Output the [X, Y] coordinate of the center of the cell containing the given text.  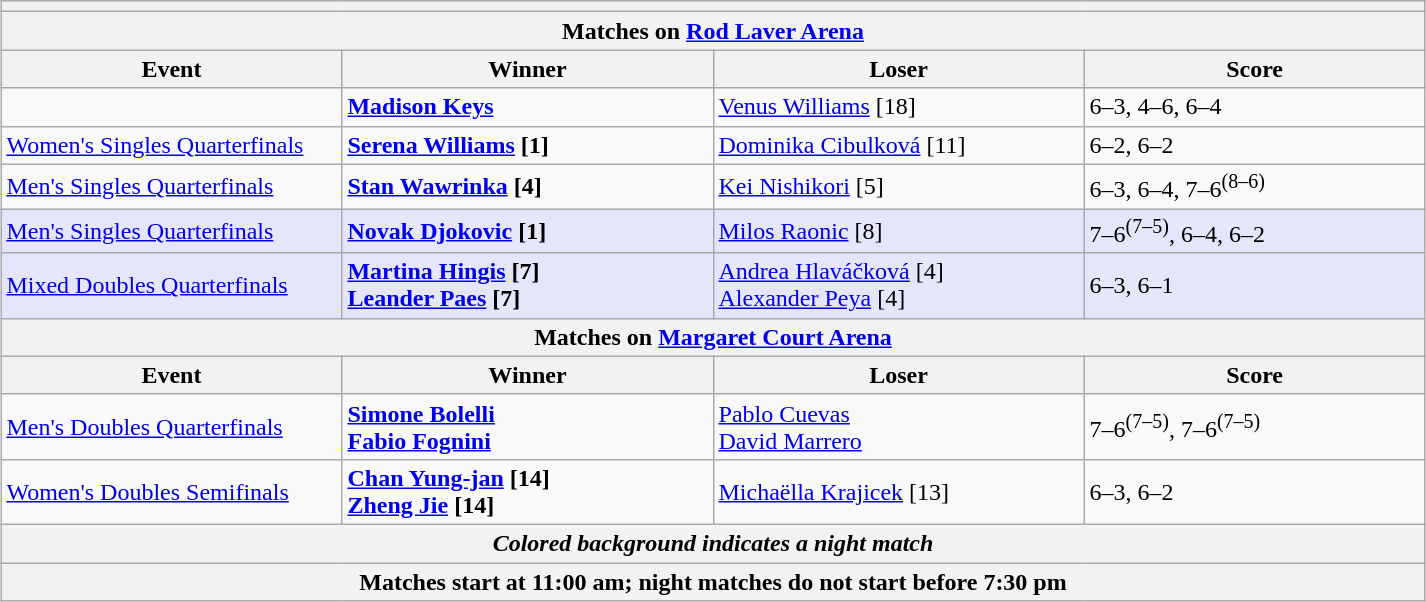
6–3, 6–1 [1254, 286]
Matches on Margaret Court Arena [713, 337]
Serena Williams [1] [528, 145]
Women's Singles Quarterfinals [172, 145]
Venus Williams [18] [898, 107]
Kei Nishikori [5] [898, 186]
Dominika Cibulková [11] [898, 145]
Milos Raonic [8] [898, 232]
Martina Hingis [7] Leander Paes [7] [528, 286]
Michaëlla Krajicek [13] [898, 492]
6–3, 6–4, 7–6(8–6) [1254, 186]
Women's Doubles Semifinals [172, 492]
Matches start at 11:00 am; night matches do not start before 7:30 pm [713, 582]
Madison Keys [528, 107]
6–3, 6–2 [1254, 492]
7–6(7–5), 6–4, 6–2 [1254, 232]
Andrea Hlaváčková [4] Alexander Peya [4] [898, 286]
Pablo Cuevas David Marrero [898, 426]
Novak Djokovic [1] [528, 232]
6–3, 4–6, 6–4 [1254, 107]
6–2, 6–2 [1254, 145]
Stan Wawrinka [4] [528, 186]
Simone Bolelli Fabio Fognini [528, 426]
Matches on Rod Laver Arena [713, 31]
Chan Yung-jan [14] Zheng Jie [14] [528, 492]
7–6(7–5), 7–6(7–5) [1254, 426]
Colored background indicates a night match [713, 543]
Mixed Doubles Quarterfinals [172, 286]
Men's Doubles Quarterfinals [172, 426]
